For the text-containing cell, return its midpoint in (x, y) coordinate format. 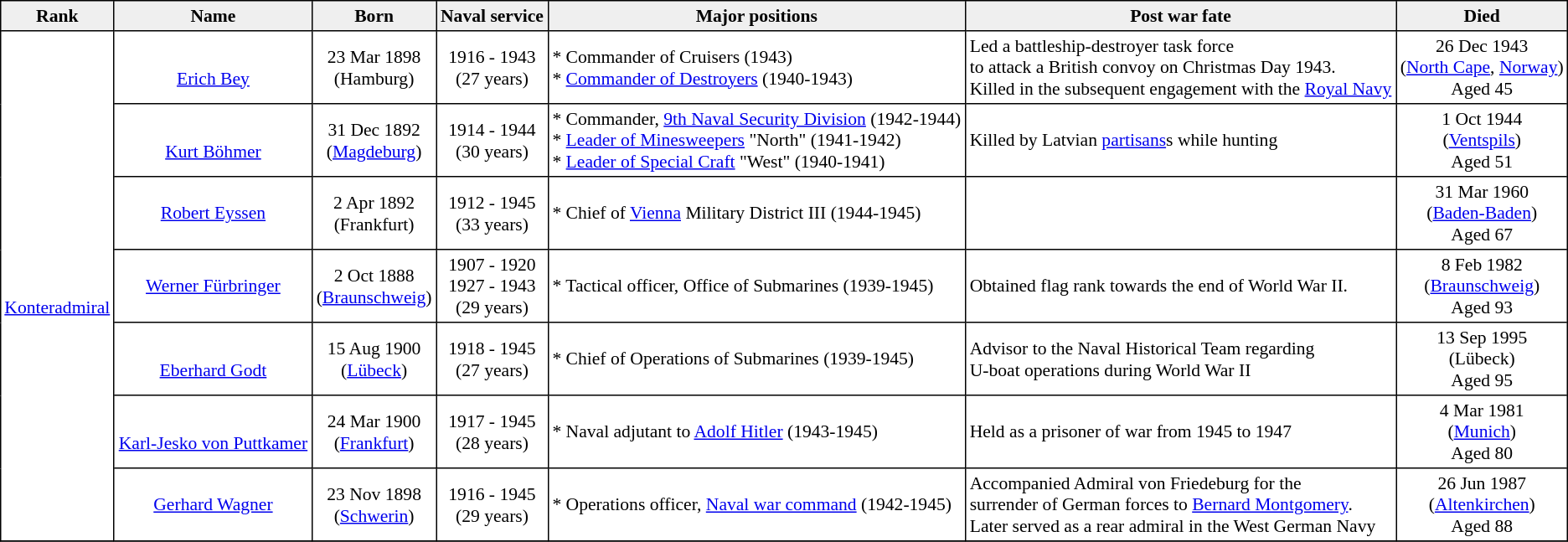
* Commander, 9th Naval Security Division (1942-1944)* Leader of Minesweepers "North" (1941-1942)* Leader of Special Craft "West" (1940-1941) (756, 141)
Robert Eyssen (213, 213)
* Tactical officer, Office of Submarines (1939-1945) (756, 286)
13 Sep 1995(Lübeck)Aged 95 (1483, 359)
Accompanied Admiral von Friedeburg for thesurrender of German forces to Bernard Montgomery.Later served as a rear admiral in the West German Navy (1180, 504)
* Naval adjutant to Adolf Hitler (1943-1945) (756, 432)
26 Jun 1987(Altenkirchen)Aged 88 (1483, 504)
Advisor to the Naval Historical Team regardingU-boat operations during World War II (1180, 359)
2 Apr 1892(Frankfurt) (374, 213)
* Commander of Cruisers (1943)* Commander of Destroyers (1940-1943) (756, 67)
Major positions (756, 16)
31 Dec 1892(Magdeburg) (374, 141)
1917 - 1945(28 years) (493, 432)
1918 - 1945(27 years) (493, 359)
Held as a prisoner of war from 1945 to 1947 (1180, 432)
Post war fate (1180, 16)
8 Feb 1982(Braunschweig)Aged 93 (1483, 286)
23 Mar 1898(Hamburg) (374, 67)
Konteradmiral (57, 286)
23 Nov 1898(Schwerin) (374, 504)
Obtained flag rank towards the end of World War II. (1180, 286)
* Chief of Operations of Submarines (1939-1945) (756, 359)
Died (1483, 16)
1 Oct 1944(Ventspils)Aged 51 (1483, 141)
26 Dec 1943(North Cape, Norway)Aged 45 (1483, 67)
15 Aug 1900(Lübeck) (374, 359)
Led a battleship-destroyer task forceto attack a British convoy on Christmas Day 1943.Killed in the subsequent engagement with the Royal Navy (1180, 67)
Eberhard Godt (213, 359)
* Operations officer, Naval war command (1942-1945) (756, 504)
Erich Bey (213, 67)
Name (213, 16)
31 Mar 1960(Baden-Baden)Aged 67 (1483, 213)
2 Oct 1888(Braunschweig) (374, 286)
Naval service (493, 16)
1916 - 1945(29 years) (493, 504)
Gerhard Wagner (213, 504)
* Chief of Vienna Military District III (1944-1945) (756, 213)
4 Mar 1981(Munich)Aged 80 (1483, 432)
Kurt Böhmer (213, 141)
Killed by Latvian partisanss while hunting (1180, 141)
1916 - 1943(27 years) (493, 67)
Karl-Jesko von Puttkamer (213, 432)
Born (374, 16)
Werner Fürbringer (213, 286)
1907 - 19201927 - 1943(29 years) (493, 286)
1914 - 1944(30 years) (493, 141)
Rank (57, 16)
24 Mar 1900(Frankfurt) (374, 432)
1912 - 1945(33 years) (493, 213)
